Scan for the cell matching the given text and deliver its [x, y] coordinate at center. 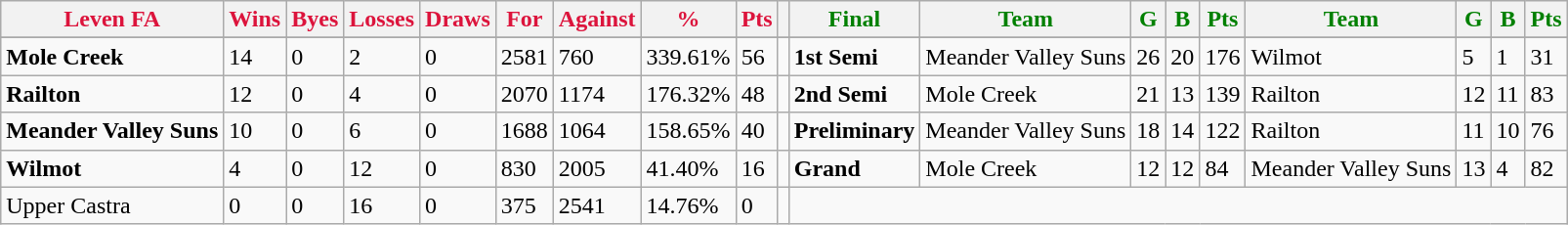
139 [1223, 94]
21 [1149, 94]
40 [756, 131]
84 [1223, 168]
1064 [597, 131]
2005 [597, 168]
56 [756, 57]
2 [382, 57]
Final [854, 20]
Upper Castra [112, 205]
Losses [382, 20]
Wins [255, 20]
26 [1149, 57]
1688 [524, 131]
76 [1546, 131]
122 [1223, 131]
20 [1182, 57]
830 [524, 168]
1st Semi [854, 57]
158.65% [688, 131]
1174 [597, 94]
82 [1546, 168]
176 [1223, 57]
5 [1473, 57]
1 [1508, 57]
% [688, 20]
Grand [854, 168]
760 [597, 57]
339.61% [688, 57]
Draws [458, 20]
2541 [597, 205]
Preliminary [854, 131]
18 [1149, 131]
375 [524, 205]
41.40% [688, 168]
48 [756, 94]
Against [597, 20]
14.76% [688, 205]
176.32% [688, 94]
83 [1546, 94]
2581 [524, 57]
2nd Semi [854, 94]
Byes [315, 20]
Leven FA [112, 20]
31 [1546, 57]
2070 [524, 94]
For [524, 20]
6 [382, 131]
